Find where the given text appears and provide that cell's center as (x, y) coordinate. 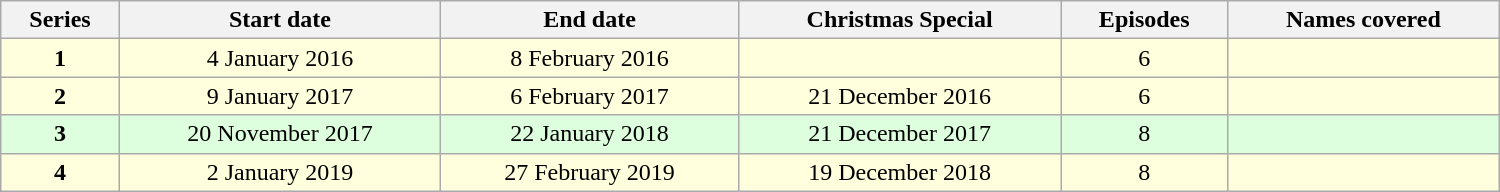
Names covered (1364, 20)
22 January 2018 (590, 134)
6 February 2017 (590, 96)
2 (60, 96)
Christmas Special (900, 20)
3 (60, 134)
9 January 2017 (280, 96)
End date (590, 20)
4 January 2016 (280, 58)
27 February 2019 (590, 172)
2 January 2019 (280, 172)
4 (60, 172)
21 December 2017 (900, 134)
Series (60, 20)
Episodes (1144, 20)
Start date (280, 20)
8 February 2016 (590, 58)
19 December 2018 (900, 172)
21 December 2016 (900, 96)
1 (60, 58)
20 November 2017 (280, 134)
